Return (X, Y) of the center of cell containing provided text 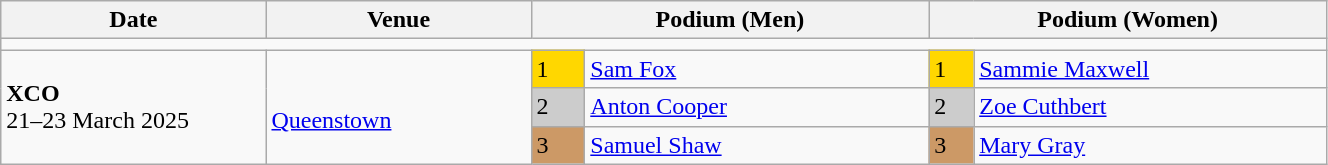
Sammie Maxwell (1150, 69)
Zoe Cuthbert (1150, 107)
Podium (Men) (730, 20)
Anton Cooper (757, 107)
Mary Gray (1150, 145)
Podium (Women) (1128, 20)
Date (134, 20)
XCO 21–23 March 2025 (134, 107)
Sam Fox (757, 69)
Venue (398, 20)
Queenstown (398, 107)
Samuel Shaw (757, 145)
